Return the (x, y) coordinate for the center point of the cell that contains the specified text.  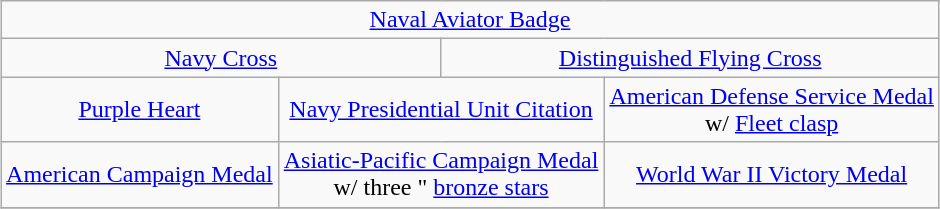
Naval Aviator Badge (470, 20)
Distinguished Flying Cross (690, 58)
Asiatic-Pacific Campaign Medalw/ three " bronze stars (441, 174)
American Defense Service Medalw/ Fleet clasp (772, 110)
Navy Presidential Unit Citation (441, 110)
Navy Cross (221, 58)
American Campaign Medal (140, 174)
World War II Victory Medal (772, 174)
Purple Heart (140, 110)
